Scan for the cell matching the given text and deliver its (X, Y) coordinate at center. 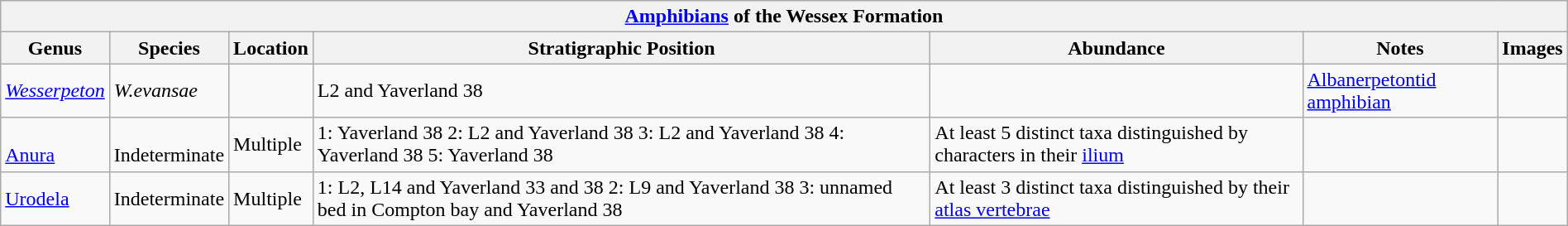
Location (271, 48)
Images (1532, 48)
Notes (1400, 48)
Genus (55, 48)
Urodela (55, 199)
Species (169, 48)
Anura (55, 144)
At least 5 distinct taxa distinguished by characters in their ilium (1116, 144)
Wesserpeton (55, 91)
1: L2, L14 and Yaverland 33 and 38 2: L9 and Yaverland 38 3: unnamed bed in Compton bay and Yaverland 38 (621, 199)
Abundance (1116, 48)
At least 3 distinct taxa distinguished by their atlas vertebrae (1116, 199)
1: Yaverland 38 2: L2 and Yaverland 38 3: L2 and Yaverland 38 4: Yaverland 38 5: Yaverland 38 (621, 144)
L2 and Yaverland 38 (621, 91)
Stratigraphic Position (621, 48)
W.evansae (169, 91)
Albanerpetontid amphibian (1400, 91)
Amphibians of the Wessex Formation (784, 17)
